Determine the [X, Y] coordinate at the center of the cell enclosing the given text.  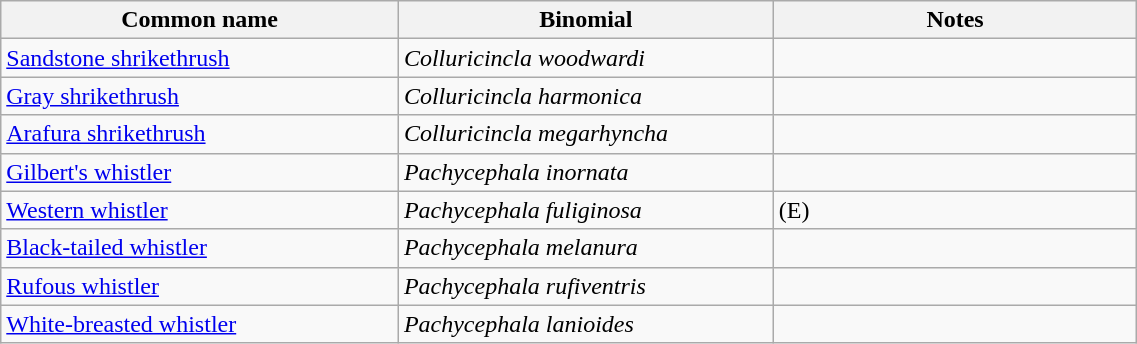
Pachycephala lanioides [586, 324]
Common name [200, 20]
Pachycephala melanura [586, 248]
Colluricincla megarhyncha [586, 134]
White-breasted whistler [200, 324]
Colluricincla woodwardi [586, 58]
Pachycephala inornata [586, 172]
Colluricincla harmonica [586, 96]
Western whistler [200, 210]
Sandstone shrikethrush [200, 58]
Pachycephala rufiventris [586, 286]
Notes [955, 20]
Black-tailed whistler [200, 248]
Gray shrikethrush [200, 96]
Binomial [586, 20]
Gilbert's whistler [200, 172]
(E) [955, 210]
Pachycephala fuliginosa [586, 210]
Arafura shrikethrush [200, 134]
Rufous whistler [200, 286]
